From the cell containing the given text, extract its center point as [X, Y] coordinate. 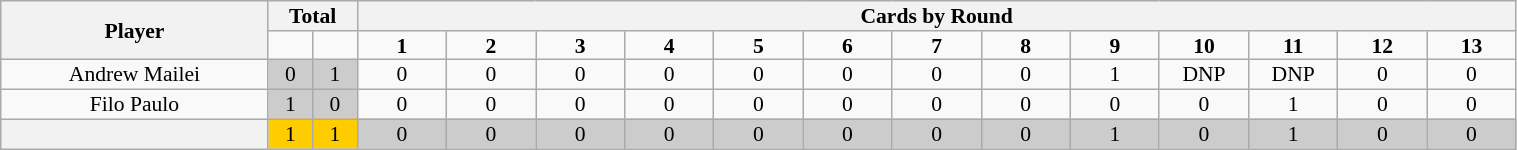
3 [580, 46]
7 [936, 46]
Player [134, 30]
6 [848, 46]
Andrew Mailei [134, 75]
Cards by Round [936, 16]
9 [1114, 46]
10 [1204, 46]
13 [1472, 46]
Filo Paulo [134, 105]
Total [312, 16]
12 [1382, 46]
11 [1294, 46]
5 [758, 46]
4 [670, 46]
8 [1026, 46]
2 [490, 46]
